Return (x, y) of the center of cell containing provided text 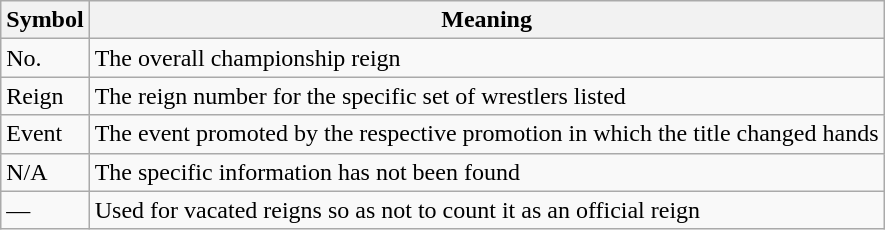
No. (45, 58)
N/A (45, 172)
Meaning (486, 20)
— (45, 210)
Reign (45, 96)
The event promoted by the respective promotion in which the title changed hands (486, 134)
The overall championship reign (486, 58)
The reign number for the specific set of wrestlers listed (486, 96)
Event (45, 134)
The specific information has not been found (486, 172)
Used for vacated reigns so as not to count it as an official reign (486, 210)
Symbol (45, 20)
